From the cell containing the given text, extract its center point as [x, y] coordinate. 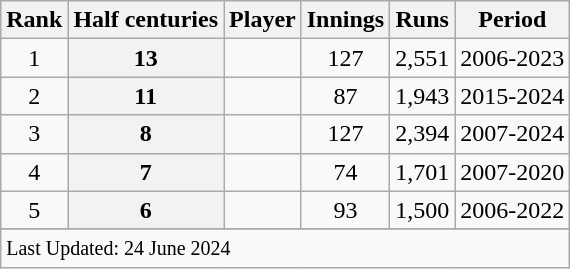
Innings [345, 20]
2007-2024 [512, 134]
1,701 [422, 172]
87 [345, 96]
Player [263, 20]
6 [146, 210]
5 [34, 210]
1,500 [422, 210]
93 [345, 210]
1 [34, 58]
2006-2023 [512, 58]
3 [34, 134]
2007-2020 [512, 172]
2015-2024 [512, 96]
4 [34, 172]
8 [146, 134]
7 [146, 172]
2,551 [422, 58]
Rank [34, 20]
2,394 [422, 134]
Half centuries [146, 20]
Runs [422, 20]
Period [512, 20]
Last Updated: 24 June 2024 [286, 248]
13 [146, 58]
74 [345, 172]
11 [146, 96]
2006-2022 [512, 210]
1,943 [422, 96]
2 [34, 96]
